Provide the (X, Y) coordinate of the cell's center where the given text is located.  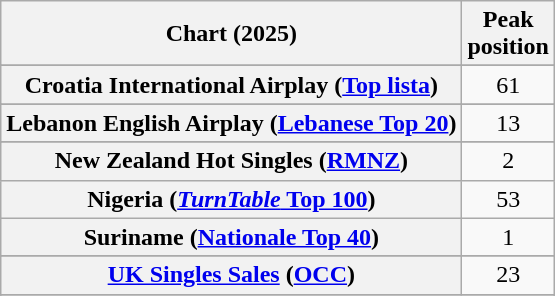
2 (508, 161)
UK Singles Sales (OCC) (232, 275)
Chart (2025) (232, 34)
1 (508, 237)
Nigeria (TurnTable Top 100) (232, 199)
Suriname (Nationale Top 40) (232, 237)
Peakposition (508, 34)
13 (508, 123)
53 (508, 199)
Croatia International Airplay (Top lista) (232, 85)
61 (508, 85)
Lebanon English Airplay (Lebanese Top 20) (232, 123)
23 (508, 275)
New Zealand Hot Singles (RMNZ) (232, 161)
